Scan for the cell matching the given text and deliver its (x, y) coordinate at center. 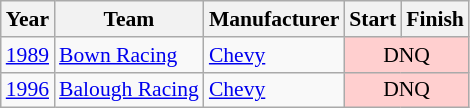
Balough Racing (129, 90)
Year (28, 19)
Team (129, 19)
Manufacturer (274, 19)
1989 (28, 55)
Start (372, 19)
1996 (28, 90)
Bown Racing (129, 55)
Finish (435, 19)
